Return the (x, y) coordinate for the center point of the cell that contains the specified text.  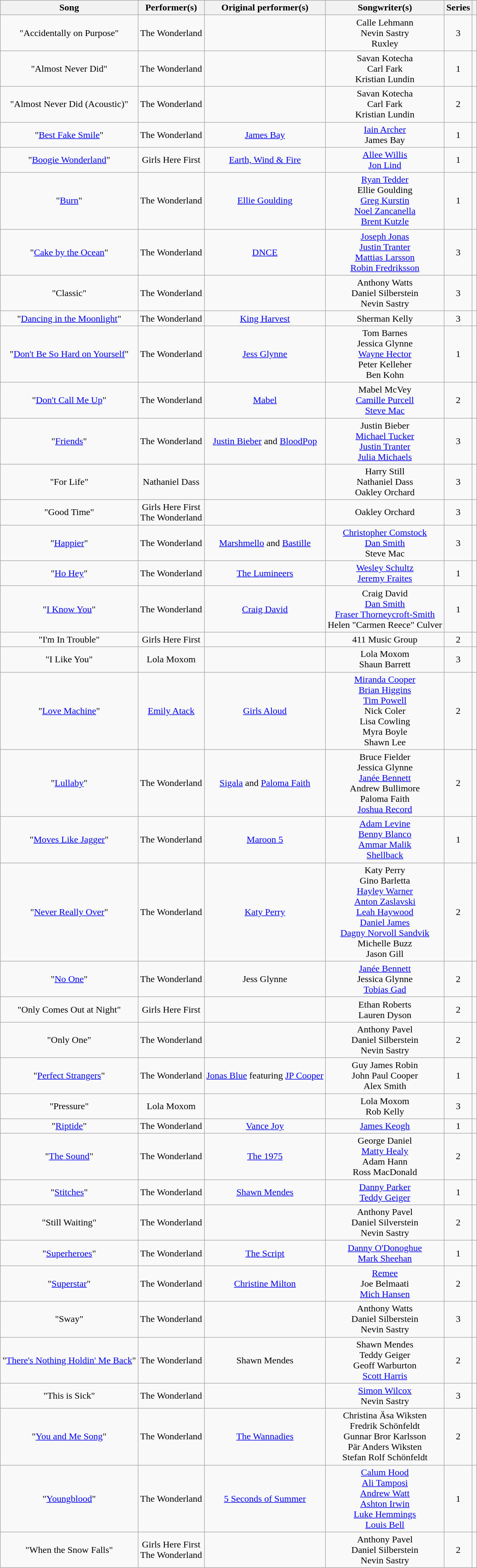
The 1975 (265, 1156)
Danny O'Donoghue Mark Sheehan (385, 1253)
"Superstar" (69, 1284)
King Harvest (265, 318)
"Almost Never Did" (69, 69)
"Pressure" (69, 1106)
"Friends" (69, 441)
"Cake by the Ocean" (69, 252)
"When the Snow Falls" (69, 1550)
"I Like You" (69, 660)
Remee Joe Belmaati Mich Hansen (385, 1284)
Joseph Jonas Justin Tranter Mattias Larsson Robin Fredriksson (385, 252)
DNCE (265, 252)
Anthony Pavel Daniel Silverstein Nevin Sastry (385, 1223)
Lola Moxom Rob Kelly (385, 1106)
Katy Perry (265, 912)
Girls Aloud (265, 711)
Craig David (265, 609)
Craig David Dan Smith Fraser Thorneycroft-Smith Helen "Carmen Reece" Culver (385, 609)
"Happier" (69, 543)
Jonas Blue featuring JP Cooper (265, 1075)
Performer(s) (171, 8)
"Riptide" (69, 1126)
"No One" (69, 979)
Christopher Comstock Dan Smith Steve Mac (385, 543)
"Ho Hey" (69, 574)
"Don't Call Me Up" (69, 400)
"Sway" (69, 1319)
Lola Moxom Shaun Barrett (385, 660)
George Daniel Matty Healy Adam Hann Ross MacDonald (385, 1156)
Bruce Fielder Jessica Glynne Janée Bennett Andrew Bullimore Paloma Faith Joshua Record (385, 783)
"Superheroes" (69, 1253)
The Wannadies (265, 1437)
Simon Wilcox Nevin Sastry (385, 1396)
"I'm In Trouble" (69, 639)
Marshmello and Bastille (265, 543)
"You and Me Song" (69, 1437)
James Keogh (385, 1126)
Oakley Orchard (385, 512)
"Lullaby" (69, 783)
"Burn" (69, 201)
"This is Sick" (69, 1396)
"Accidentally on Purpose" (69, 33)
Katy Perry Gino Barletta Hayley Warner Anton Zaslavski Leah Haywood Daniel James Dagny Norvoll Sandvik Michelle Buzz Jason Gill (385, 912)
Justin Bieber Michael Tucker Justin Tranter Julia Michaels (385, 441)
Shawn Mendes Teddy Geiger Geoff Warburton Scott Harris (385, 1360)
411 Music Group (385, 639)
Calle Lehmann Nevin Sastry Ruxley (385, 33)
"Good Time" (69, 512)
"Don't Be So Hard on Yourself" (69, 354)
Series (458, 8)
Harry Still Nathaniel Dass Oakley Orchard (385, 482)
"Boogie Wonderland" (69, 160)
"Classic" (69, 293)
Mabel (265, 400)
Christine Milton (265, 1284)
"Perfect Strangers" (69, 1075)
"I Know You" (69, 609)
Emily Atack (171, 711)
"Only One" (69, 1040)
"Only Comes Out at Night" (69, 1009)
Ellie Goulding (265, 201)
Guy James Robin John Paul Cooper Alex Smith (385, 1075)
Allee Willis Jon Lind (385, 160)
The Lumineers (265, 574)
Ethan Roberts Lauren Dyson (385, 1009)
Maroon 5 (265, 839)
James Bay (265, 135)
Justin Bieber and BloodPop (265, 441)
"Moves Like Jagger" (69, 839)
5 Seconds of Summer (265, 1498)
Song (69, 8)
Sigala and Paloma Faith (265, 783)
The Script (265, 1253)
Danny Parker Teddy Geiger (385, 1192)
Ryan Tedder Ellie Goulding Greg Kurstin Noel Zancanella Brent Kutzle (385, 201)
Mabel McVey Camille Purcell Steve Mac (385, 400)
Miranda Cooper Brian Higgins Tim Powell Nick Coler Lisa Cowling Myra Boyle Shawn Lee (385, 711)
"There's Nothing Holdin' Me Back" (69, 1360)
"Best Fake Smile" (69, 135)
Original performer(s) (265, 8)
"Almost Never Did (Acoustic)" (69, 104)
"Still Waiting" (69, 1223)
"For Life" (69, 482)
Tom Barnes Jessica Glynne Wayne Hector Peter Kelleher Ben Kohn (385, 354)
Nathaniel Dass (171, 482)
"Youngblood" (69, 1498)
"Dancing in the Moonlight" (69, 318)
"Love Machine" (69, 711)
Calum Hood Ali Tamposi Andrew Watt Ashton Irwin Luke Hemmings Louis Bell (385, 1498)
"The Sound" (69, 1156)
Earth, Wind & Fire (265, 160)
Janée Bennett Jessica Glynne Tobias Gad (385, 979)
Adam Levine Benny Blanco Ammar Malik Shellback (385, 839)
Wesley Schultz Jeremy Fraites (385, 574)
"Never Really Over" (69, 912)
Vance Joy (265, 1126)
Iain Archer James Bay (385, 135)
Christina Äsa Wiksten Fredrik Schönfeldt Gunnar Bror Karlsson Pär Anders Wiksten Stefan Rolf Schönfeldt (385, 1437)
Songwriter(s) (385, 8)
"Stitches" (69, 1192)
Sherman Kelly (385, 318)
